Return the (X, Y) coordinate for the center point of the cell that contains the specified text.  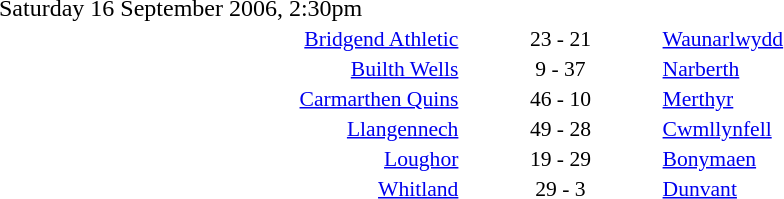
23 - 21 (560, 38)
49 - 28 (560, 128)
19 - 29 (560, 158)
9 - 37 (560, 68)
46 - 10 (560, 98)
